Extract the (x, y) coordinate from the center of the cell holding the provided text.  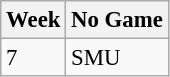
7 (34, 58)
Week (34, 20)
SMU (117, 58)
No Game (117, 20)
